Output the [X, Y] coordinate of the center of the cell containing the given text.  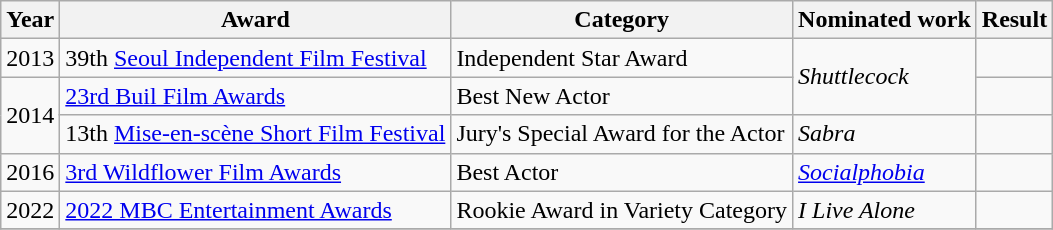
Year [30, 20]
Result [1014, 20]
Rookie Award in Variety Category [622, 210]
2013 [30, 58]
3rd Wildflower Film Awards [256, 172]
Category [622, 20]
13th Mise-en-scène Short Film Festival [256, 134]
2014 [30, 115]
2022 MBC Entertainment Awards [256, 210]
Award [256, 20]
Shuttlecock [885, 77]
I Live Alone [885, 210]
2016 [30, 172]
Sabra [885, 134]
Best New Actor [622, 96]
Independent Star Award [622, 58]
Jury's Special Award for the Actor [622, 134]
23rd Buil Film Awards [256, 96]
39th Seoul Independent Film Festival [256, 58]
Best Actor [622, 172]
Nominated work [885, 20]
2022 [30, 210]
Socialphobia [885, 172]
